Extract the (x, y) coordinate from the center of the cell holding the provided text.  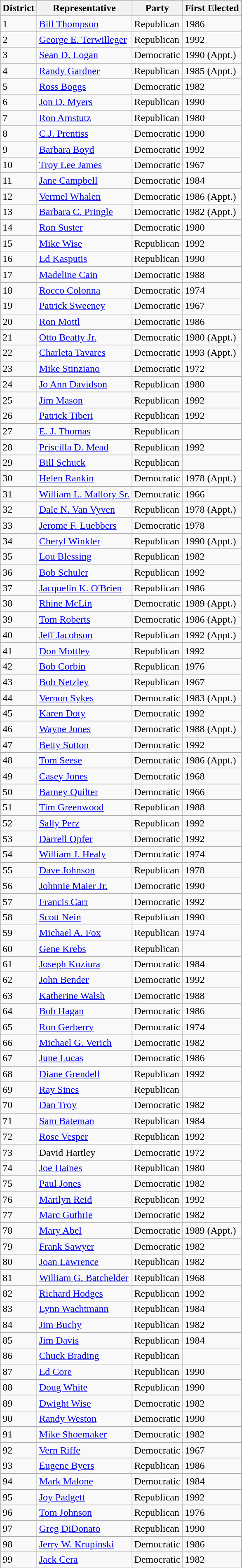
28 (19, 447)
Rocco Colonna (84, 290)
65 (19, 1027)
1985 (Appt.) (212, 71)
Katherine Walsh (84, 996)
25 (19, 400)
District (19, 8)
2 (19, 40)
Party (157, 8)
Jane Campbell (84, 180)
Joseph Koziura (84, 964)
13 (19, 212)
Mark Malone (84, 1482)
Paul Jones (84, 1183)
Jeff Jacobson (84, 635)
66 (19, 1043)
Jacquelin K. O'Brien (84, 588)
22 (19, 353)
Chuck Brading (84, 1356)
60 (19, 948)
44 (19, 698)
45 (19, 714)
Tom Roberts (84, 619)
93 (19, 1466)
Lynn Wachtmann (84, 1309)
12 (19, 196)
Barbara Boyd (84, 149)
William J. Healy (84, 854)
Dwight Wise (84, 1403)
Bob Schuler (84, 572)
Patrick Sweeney (84, 306)
3 (19, 55)
52 (19, 823)
Dave Johnson (84, 870)
Randy Gardner (84, 71)
1980 (Appt.) (212, 337)
Cheryl Winkler (84, 541)
24 (19, 384)
10 (19, 165)
Tim Greenwood (84, 807)
Bob Corbin (84, 666)
48 (19, 761)
92 (19, 1450)
62 (19, 980)
70 (19, 1105)
5 (19, 86)
50 (19, 792)
59 (19, 933)
Ed Core (84, 1372)
Bob Netzley (84, 682)
79 (19, 1246)
39 (19, 619)
Jack Cera (84, 1560)
Sally Perz (84, 823)
Vermel Whalen (84, 196)
Ray Sines (84, 1090)
Jim Buchy (84, 1325)
Vern Riffe (84, 1450)
29 (19, 463)
1983 (Appt.) (212, 698)
21 (19, 337)
33 (19, 525)
Bill Schuck (84, 463)
Don Mottley (84, 651)
Doug White (84, 1387)
40 (19, 635)
Jerry W. Krupinski (84, 1544)
William L. Mallory Sr. (84, 494)
17 (19, 275)
Francis Carr (84, 901)
55 (19, 870)
30 (19, 478)
95 (19, 1497)
Joy Padgett (84, 1497)
36 (19, 572)
Michael A. Fox (84, 933)
34 (19, 541)
Madeline Cain (84, 275)
94 (19, 1482)
73 (19, 1152)
Barney Quilter (84, 792)
Darrell Opfer (84, 839)
69 (19, 1090)
Patrick Tiberi (84, 415)
Troy Lee James (84, 165)
31 (19, 494)
4 (19, 71)
75 (19, 1183)
76 (19, 1199)
1992 (Appt.) (212, 635)
E. J. Thomas (84, 431)
June Lucas (84, 1058)
6 (19, 102)
Representative (84, 8)
Tom Seese (84, 761)
63 (19, 996)
Bill Thompson (84, 24)
78 (19, 1231)
37 (19, 588)
Michael G. Verich (84, 1043)
Johnnie Maier Jr. (84, 886)
99 (19, 1560)
Joe Haines (84, 1168)
Rose Vesper (84, 1136)
Marilyn Reid (84, 1199)
Greg DiDonato (84, 1528)
Dan Troy (84, 1105)
98 (19, 1544)
Mary Abel (84, 1231)
Priscilla D. Mead (84, 447)
89 (19, 1403)
Wayne Jones (84, 729)
57 (19, 901)
82 (19, 1293)
Jim Davis (84, 1340)
John Bender (84, 980)
72 (19, 1136)
Diane Grendell (84, 1074)
58 (19, 917)
19 (19, 306)
Mike Wise (84, 243)
61 (19, 964)
97 (19, 1528)
Karen Doty (84, 714)
Ron Suster (84, 228)
Gene Krebs (84, 948)
91 (19, 1434)
Randy Weston (84, 1419)
1 (19, 24)
Sam Bateman (84, 1121)
11 (19, 180)
68 (19, 1074)
Barbara C. Pringle (84, 212)
49 (19, 776)
Lou Blessing (84, 557)
First Elected (212, 8)
David Hartley (84, 1152)
Joan Lawrence (84, 1262)
Ross Boggs (84, 86)
88 (19, 1387)
Bob Hagan (84, 1011)
15 (19, 243)
Charleta Tavares (84, 353)
Betty Sutton (84, 745)
64 (19, 1011)
67 (19, 1058)
47 (19, 745)
18 (19, 290)
Tom Johnson (84, 1513)
38 (19, 604)
32 (19, 510)
Vernon Sykes (84, 698)
Otto Beatty Jr. (84, 337)
Ron Gerberry (84, 1027)
23 (19, 369)
77 (19, 1215)
Richard Hodges (84, 1293)
41 (19, 651)
16 (19, 259)
Scott Nein (84, 917)
80 (19, 1262)
54 (19, 854)
Frank Sawyer (84, 1246)
William G. Batchelder (84, 1278)
9 (19, 149)
71 (19, 1121)
56 (19, 886)
Ron Amstutz (84, 118)
53 (19, 839)
Rhine McLin (84, 604)
1982 (Appt.) (212, 212)
Mike Shoemaker (84, 1434)
83 (19, 1309)
81 (19, 1278)
Casey Jones (84, 776)
C.J. Prentiss (84, 133)
Helen Rankin (84, 478)
7 (19, 118)
Ed Kasputis (84, 259)
8 (19, 133)
42 (19, 666)
74 (19, 1168)
87 (19, 1372)
35 (19, 557)
26 (19, 415)
43 (19, 682)
20 (19, 322)
Ron Mottl (84, 322)
84 (19, 1325)
27 (19, 431)
Eugene Byers (84, 1466)
Jerome F. Luebbers (84, 525)
Jon D. Myers (84, 102)
Mike Stinziano (84, 369)
86 (19, 1356)
90 (19, 1419)
Dale N. Van Vyven (84, 510)
85 (19, 1340)
Jo Ann Davidson (84, 384)
Marc Guthrie (84, 1215)
Jim Mason (84, 400)
14 (19, 228)
46 (19, 729)
Sean D. Logan (84, 55)
1988 (Appt.) (212, 729)
51 (19, 807)
George E. Terwilleger (84, 40)
1993 (Appt.) (212, 353)
96 (19, 1513)
